Find where the given text appears and provide that cell's center as (x, y) coordinate. 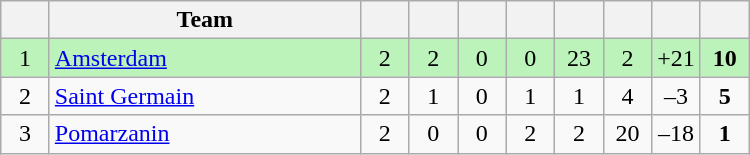
Team (204, 20)
–3 (676, 96)
23 (580, 58)
Saint Germain (204, 96)
Pomarzanin (204, 134)
Amsterdam (204, 58)
5 (724, 96)
–18 (676, 134)
+21 (676, 58)
10 (724, 58)
3 (26, 134)
4 (628, 96)
20 (628, 134)
